From the cell containing the given text, extract its center point as [x, y] coordinate. 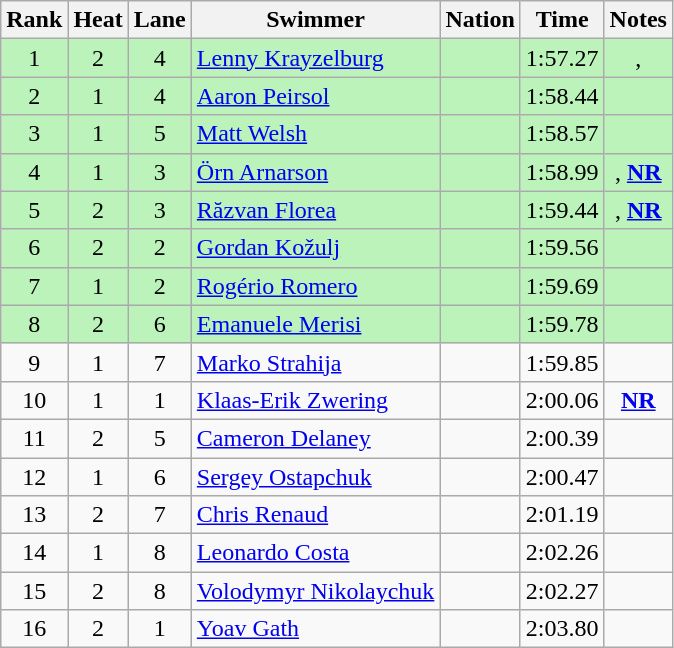
Notes [638, 20]
Lenny Krayzelburg [316, 58]
NR [638, 400]
1:59.78 [562, 324]
9 [34, 362]
10 [34, 400]
Rogério Romero [316, 286]
Nation [480, 20]
Răzvan Florea [316, 210]
Lane [160, 20]
Chris Renaud [316, 515]
2:02.26 [562, 553]
Yoav Gath [316, 629]
Rank [34, 20]
Time [562, 20]
Matt Welsh [316, 134]
14 [34, 553]
1:58.44 [562, 96]
Klaas-Erik Zwering [316, 400]
1:59.85 [562, 362]
2:01.19 [562, 515]
15 [34, 591]
2:02.27 [562, 591]
16 [34, 629]
1:58.57 [562, 134]
, [638, 58]
1:57.27 [562, 58]
2:00.39 [562, 438]
2:03.80 [562, 629]
1:59.69 [562, 286]
Aaron Peirsol [316, 96]
12 [34, 477]
Örn Arnarson [316, 172]
Sergey Ostapchuk [316, 477]
1:58.99 [562, 172]
1:59.56 [562, 248]
11 [34, 438]
1:59.44 [562, 210]
2:00.06 [562, 400]
Gordan Kožulj [316, 248]
Heat [98, 20]
13 [34, 515]
Leonardo Costa [316, 553]
Swimmer [316, 20]
Emanuele Merisi [316, 324]
Cameron Delaney [316, 438]
Volodymyr Nikolaychuk [316, 591]
Marko Strahija [316, 362]
2:00.47 [562, 477]
